Search for the cell housing the specified text and yield its [X, Y] center coordinate. 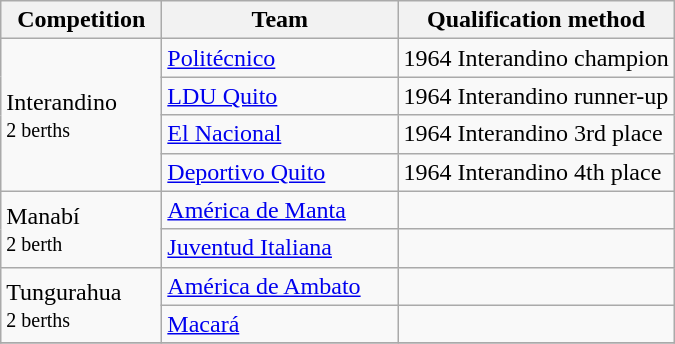
Manabí2 berth [82, 229]
1964 Interandino 4th place [536, 172]
Team [280, 20]
1964 Interandino runner-up [536, 96]
1964 Interandino champion [536, 58]
Competition [82, 20]
América de Manta [280, 210]
Interandino2 berths [82, 115]
Qualification method [536, 20]
1964 Interandino 3rd place [536, 134]
Macará [280, 324]
LDU Quito [280, 96]
El Nacional [280, 134]
Deportivo Quito [280, 172]
Politécnico [280, 58]
América de Ambato [280, 286]
Tungurahua2 berths [82, 305]
Juventud Italiana [280, 248]
